Output the (x, y) coordinate of the center of the cell containing the given text.  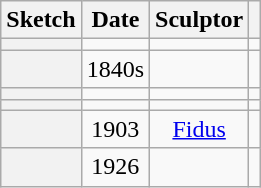
1840s (115, 69)
Fidus (200, 129)
1903 (115, 129)
Date (115, 20)
Sketch (41, 20)
1926 (115, 167)
Sculptor (200, 20)
